Extract the (x, y) coordinate from the center of the cell holding the provided text.  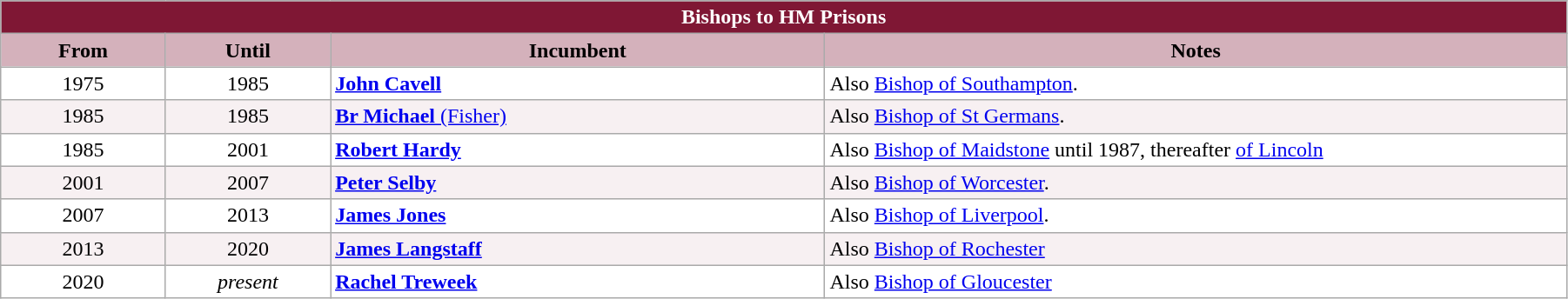
Also Bishop of Rochester (1196, 249)
present (247, 282)
Also Bishop of Worcester. (1196, 183)
From (84, 50)
Robert Hardy (578, 149)
Also Bishop of Maidstone until 1987, thereafter of Lincoln (1196, 149)
Bishops to HM Prisons (784, 17)
Also Bishop of St Germans. (1196, 116)
Until (247, 50)
1975 (84, 83)
Br Michael (Fisher) (578, 116)
Also Bishop of Gloucester (1196, 282)
Rachel Treweek (578, 282)
James Langstaff (578, 249)
Notes (1196, 50)
Also Bishop of Liverpool. (1196, 216)
Peter Selby (578, 183)
Also Bishop of Southampton. (1196, 83)
James Jones (578, 216)
John Cavell (578, 83)
Incumbent (578, 50)
